Detect which cell encompasses the target text, then output its (x, y) center coordinate. 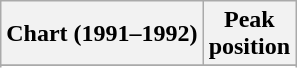
Peakposition (249, 34)
Chart (1991–1992) (102, 34)
